Scan for the cell matching the given text and deliver its (X, Y) coordinate at center. 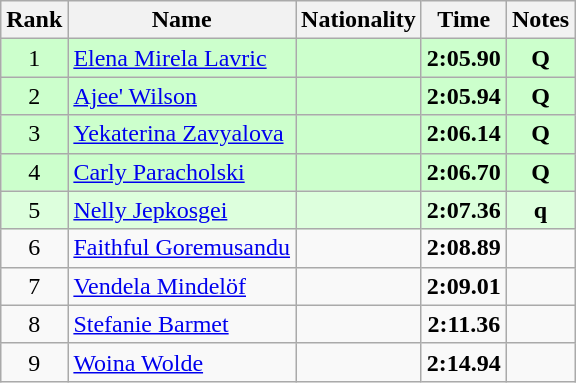
2:14.94 (464, 362)
Ajee' Wilson (182, 96)
Name (182, 20)
2 (34, 96)
Rank (34, 20)
8 (34, 324)
Carly Paracholski (182, 172)
Time (464, 20)
Vendela Mindelöf (182, 286)
2:11.36 (464, 324)
2:05.94 (464, 96)
q (540, 210)
Elena Mirela Lavric (182, 58)
4 (34, 172)
2:05.90 (464, 58)
3 (34, 134)
Stefanie Barmet (182, 324)
Yekaterina Zavyalova (182, 134)
5 (34, 210)
Nelly Jepkosgei (182, 210)
Woina Wolde (182, 362)
Faithful Goremusandu (182, 248)
2:06.70 (464, 172)
1 (34, 58)
2:08.89 (464, 248)
Notes (540, 20)
6 (34, 248)
2:06.14 (464, 134)
9 (34, 362)
2:09.01 (464, 286)
Nationality (359, 20)
7 (34, 286)
2:07.36 (464, 210)
